Find where the given text appears and provide that cell's center as [x, y] coordinate. 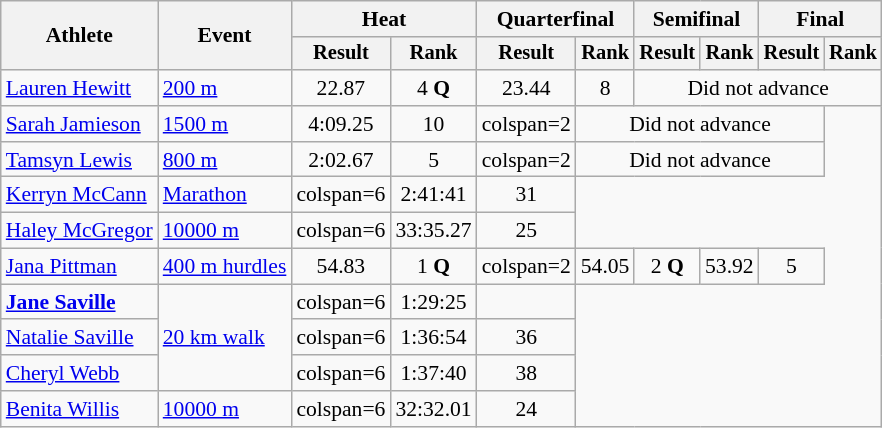
Jana Pittman [80, 267]
Benita Willis [80, 409]
24 [526, 409]
Jane Saville [80, 302]
8 [606, 88]
25 [526, 231]
2 Q [667, 267]
31 [526, 195]
Haley McGregor [80, 231]
36 [526, 338]
400 m hurdles [225, 267]
2:02.67 [340, 160]
1:29:25 [433, 302]
Kerryn McCann [80, 195]
1 Q [433, 267]
Athlete [80, 36]
22.87 [340, 88]
32:32.01 [433, 409]
54.83 [340, 267]
4:09.25 [340, 124]
1:36:54 [433, 338]
Semifinal [696, 19]
Sarah Jamieson [80, 124]
23.44 [526, 88]
53.92 [730, 267]
38 [526, 373]
Cheryl Webb [80, 373]
54.05 [606, 267]
Natalie Saville [80, 338]
Final [820, 19]
Marathon [225, 195]
Event [225, 36]
800 m [225, 160]
2:41:41 [433, 195]
1:37:40 [433, 373]
10 [433, 124]
1500 m [225, 124]
Heat [384, 19]
200 m [225, 88]
Lauren Hewitt [80, 88]
Quarterfinal [556, 19]
Tamsyn Lewis [80, 160]
33:35.27 [433, 231]
20 km walk [225, 338]
4 Q [433, 88]
